Determine the [x, y] coordinate at the center of the cell enclosing the given text.  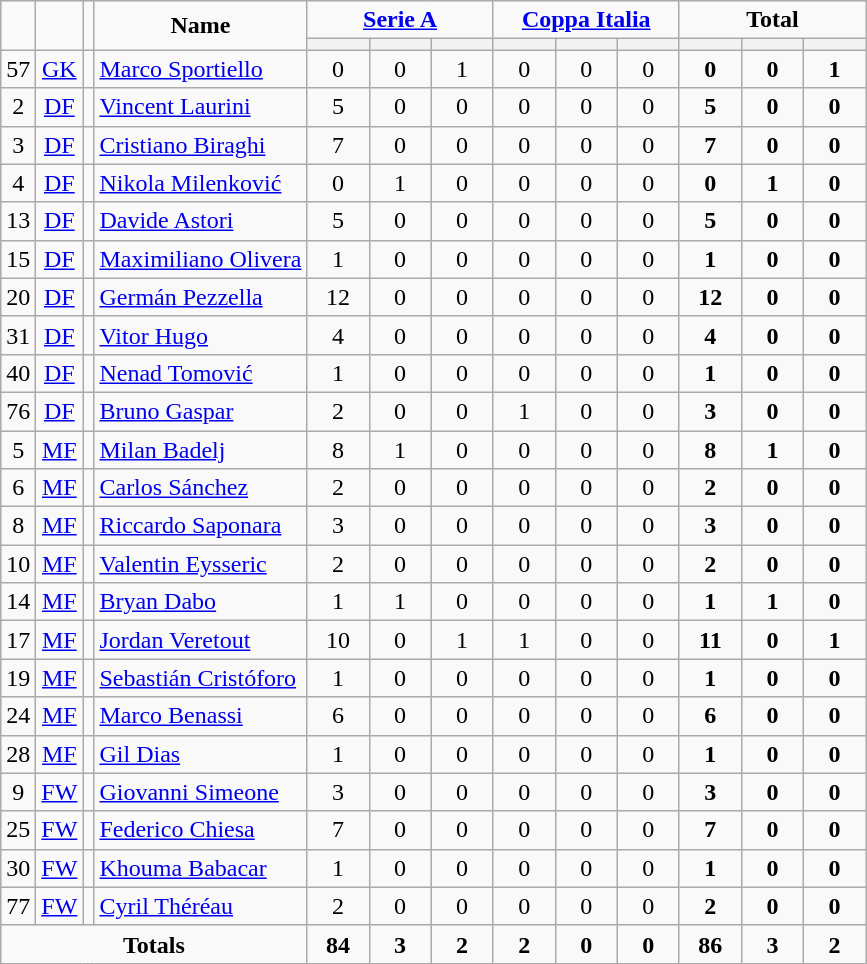
20 [18, 297]
Riccardo Saponara [200, 526]
GK [60, 69]
14 [18, 602]
Valentin Eysseric [200, 564]
24 [18, 716]
Federico Chiesa [200, 830]
Bryan Dabo [200, 602]
31 [18, 335]
Cristiano Biraghi [200, 145]
Vitor Hugo [200, 335]
Khouma Babacar [200, 868]
84 [338, 944]
Name [200, 26]
13 [18, 221]
Serie A [400, 20]
Nikola Milenković [200, 183]
76 [18, 411]
Giovanni Simeone [200, 792]
Vincent Laurini [200, 107]
Total [772, 20]
19 [18, 678]
28 [18, 754]
Germán Pezzella [200, 297]
11 [710, 640]
Gil Dias [200, 754]
30 [18, 868]
Jordan Veretout [200, 640]
Marco Sportiello [200, 69]
Marco Benassi [200, 716]
Totals [154, 944]
17 [18, 640]
Milan Badelj [200, 449]
Carlos Sánchez [200, 488]
Sebastián Cristóforo [200, 678]
77 [18, 906]
Maximiliano Olivera [200, 259]
40 [18, 373]
Coppa Italia [586, 20]
9 [18, 792]
15 [18, 259]
Davide Astori [200, 221]
86 [710, 944]
Bruno Gaspar [200, 411]
Nenad Tomović [200, 373]
25 [18, 830]
57 [18, 69]
Cyril Théréau [200, 906]
